Scan for the cell matching the given text and deliver its (X, Y) coordinate at center. 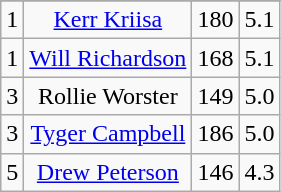
Tyger Campbell (108, 134)
5 (12, 172)
180 (216, 20)
186 (216, 134)
Rollie Worster (108, 96)
4.3 (260, 172)
146 (216, 172)
Kerr Kriisa (108, 20)
Will Richardson (108, 58)
Drew Peterson (108, 172)
149 (216, 96)
168 (216, 58)
